Return the (X, Y) coordinate for the center point of the cell that contains the specified text.  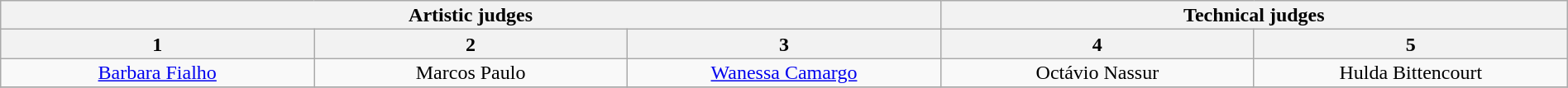
Marcos Paulo (471, 72)
1 (157, 44)
Hulda Bittencourt (1411, 72)
Artistic judges (471, 15)
3 (784, 44)
Technical judges (1254, 15)
Wanessa Camargo (784, 72)
Octávio Nassur (1097, 72)
Barbara Fialho (157, 72)
5 (1411, 44)
2 (471, 44)
4 (1097, 44)
